Pinpoint the cell where the given text exists, returning its (X, Y) midpoint coordinate. 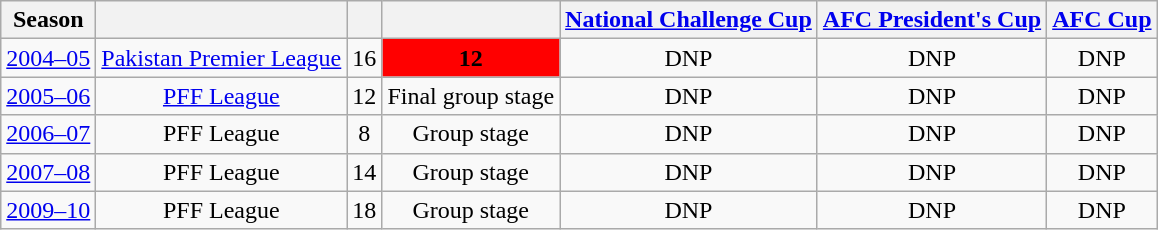
14 (364, 172)
16 (364, 58)
2006–07 (48, 134)
2005–06 (48, 96)
Season (48, 20)
2007–08 (48, 172)
2009–10 (48, 210)
2004–05 (48, 58)
8 (364, 134)
AFC President's Cup (932, 20)
18 (364, 210)
Final group stage (471, 96)
National Challenge Cup (689, 20)
Pakistan Premier League (222, 58)
AFC Cup (1102, 20)
